Extract the [X, Y] coordinate from the center of the cell holding the provided text.  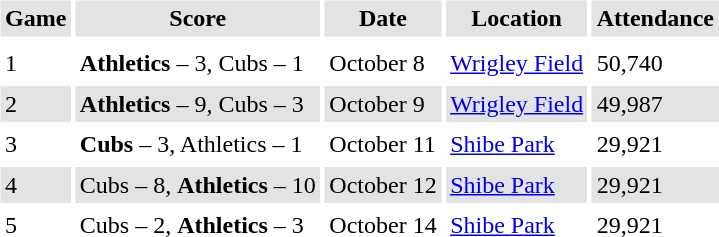
Location [517, 18]
Date [383, 18]
2 [35, 104]
Score [198, 18]
50,740 [655, 64]
4 [35, 185]
October 12 [383, 185]
Cubs – 8, Athletics – 10 [198, 185]
1 [35, 64]
Cubs – 3, Athletics – 1 [198, 144]
49,987 [655, 104]
Game [35, 18]
Athletics – 3, Cubs – 1 [198, 64]
October 11 [383, 144]
October 8 [383, 64]
Attendance [655, 18]
Athletics – 9, Cubs – 3 [198, 104]
3 [35, 144]
October 9 [383, 104]
